Capture the cell that displays the provided text and extract its [x, y] central coordinate. 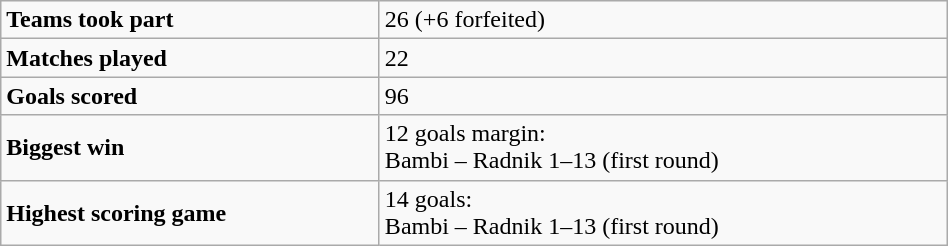
12 goals margin:Bambi – Radnik 1–13 (first round) [663, 148]
Highest scoring game [190, 212]
Matches played [190, 58]
Teams took part [190, 20]
Biggest win [190, 148]
96 [663, 96]
14 goals:Bambi – Radnik 1–13 (first round) [663, 212]
Goals scored [190, 96]
22 [663, 58]
26 (+6 forfeited) [663, 20]
